Determine the (x, y) coordinate at the center of the cell enclosing the given text.  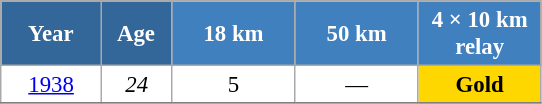
4 × 10 km relay (480, 34)
Gold (480, 85)
24 (136, 85)
Year (52, 34)
Age (136, 34)
18 km (234, 34)
— (356, 85)
5 (234, 85)
50 km (356, 34)
1938 (52, 85)
